Find where the given text appears and provide that cell's center as [x, y] coordinate. 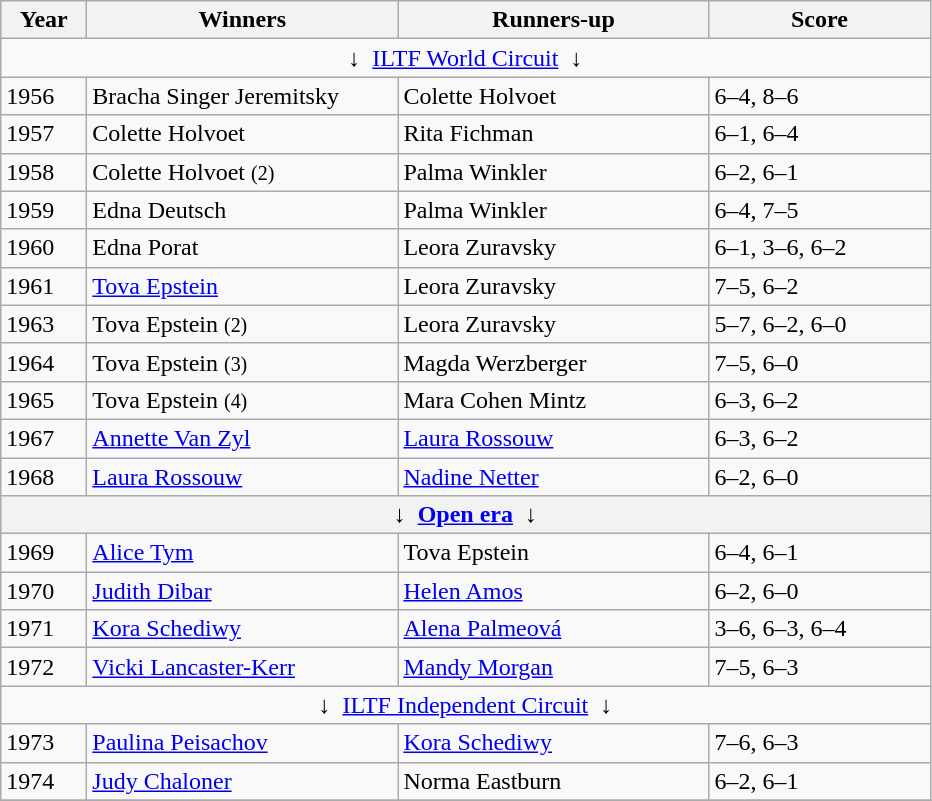
↓ Open era ↓ [466, 515]
6–4, 6–1 [820, 553]
Mandy Morgan [554, 667]
Colette Holvoet (2) [242, 172]
1957 [44, 134]
Score [820, 20]
1969 [44, 553]
Rita Fichman [554, 134]
Bracha Singer Jeremitsky [242, 96]
6–1, 3–6, 6–2 [820, 248]
1972 [44, 667]
Alice Tym [242, 553]
1956 [44, 96]
1959 [44, 210]
Runners-up [554, 20]
Norma Eastburn [554, 781]
Alena Palmeová [554, 629]
1960 [44, 248]
Tova Epstein (3) [242, 362]
1970 [44, 591]
1963 [44, 324]
Mara Cohen Mintz [554, 400]
1971 [44, 629]
3–6, 6–3, 6–4 [820, 629]
Helen Amos [554, 591]
Judith Dibar [242, 591]
6–4, 7–5 [820, 210]
Winners [242, 20]
6–4, 8–6 [820, 96]
↓ ILTF Independent Circuit ↓ [466, 705]
Tova Epstein (4) [242, 400]
Nadine Netter [554, 477]
7–5, 6–0 [820, 362]
Annette Van Zyl [242, 438]
1961 [44, 286]
7–5, 6–3 [820, 667]
7–5, 6–2 [820, 286]
6–1, 6–4 [820, 134]
1973 [44, 743]
Vicki Lancaster-Kerr [242, 667]
Judy Chaloner [242, 781]
Tova Epstein (2) [242, 324]
1964 [44, 362]
Paulina Peisachov [242, 743]
1958 [44, 172]
Year [44, 20]
Edna Deutsch [242, 210]
Edna Porat [242, 248]
Magda Werzberger [554, 362]
↓ ILTF World Circuit ↓ [466, 58]
1968 [44, 477]
1965 [44, 400]
1967 [44, 438]
7–6, 6–3 [820, 743]
1974 [44, 781]
5–7, 6–2, 6–0 [820, 324]
